Return the (x, y) coordinate for the center point of the cell that contains the specified text.  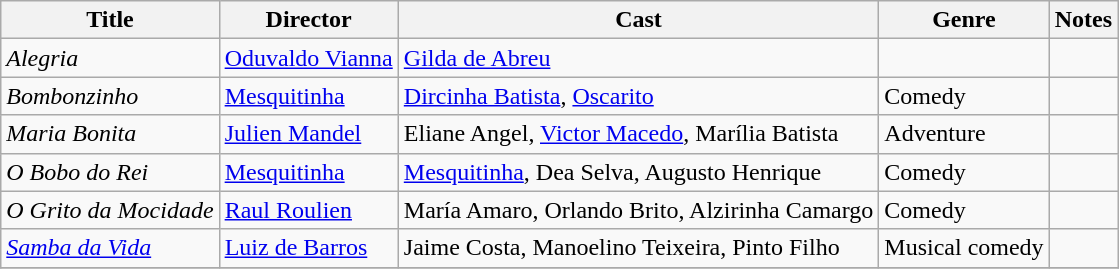
Julien Mandel (308, 134)
O Bobo do Rei (110, 172)
Cast (638, 20)
Notes (1083, 20)
Eliane Angel, Victor Macedo, Marília Batista (638, 134)
Dircinha Batista, Oscarito (638, 96)
Mesquitinha, Dea Selva, Augusto Henrique (638, 172)
Bombonzinho (110, 96)
Samba da Vida (110, 248)
Oduvaldo Vianna (308, 58)
Luiz de Barros (308, 248)
María Amaro, Orlando Brito, Alzirinha Camargo (638, 210)
Musical comedy (964, 248)
Adventure (964, 134)
Genre (964, 20)
Maria Bonita (110, 134)
Raul Roulien (308, 210)
Alegria (110, 58)
O Grito da Mocidade (110, 210)
Director (308, 20)
Title (110, 20)
Gilda de Abreu (638, 58)
Jaime Costa, Manoelino Teixeira, Pinto Filho (638, 248)
